Determine the [x, y] coordinate at the center of the cell enclosing the given text.  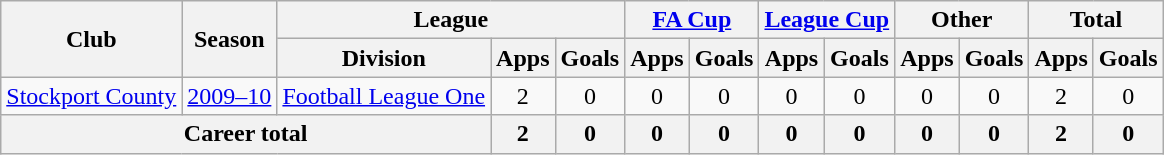
Division [384, 58]
FA Cup [692, 20]
Club [92, 39]
League [451, 20]
Other [962, 20]
Career total [246, 134]
Football League One [384, 96]
Stockport County [92, 96]
Season [230, 39]
League Cup [827, 20]
2009–10 [230, 96]
Total [1096, 20]
